Capture the cell that displays the provided text and extract its (x, y) central coordinate. 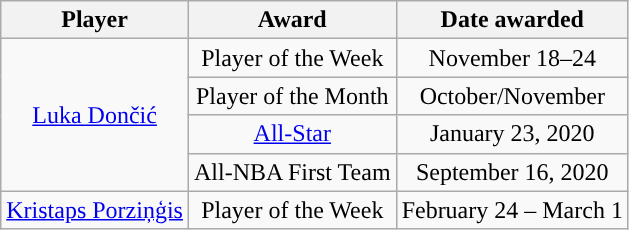
All-NBA First Team (292, 172)
September 16, 2020 (512, 172)
Player of the Month (292, 96)
October/November (512, 96)
February 24 – March 1 (512, 210)
All-Star (292, 134)
Kristaps Porziņģis (95, 210)
January 23, 2020 (512, 134)
Award (292, 20)
Date awarded (512, 20)
November 18–24 (512, 58)
Luka Dončić (95, 115)
Player (95, 20)
